For the text-containing cell, return its midpoint in [x, y] coordinate format. 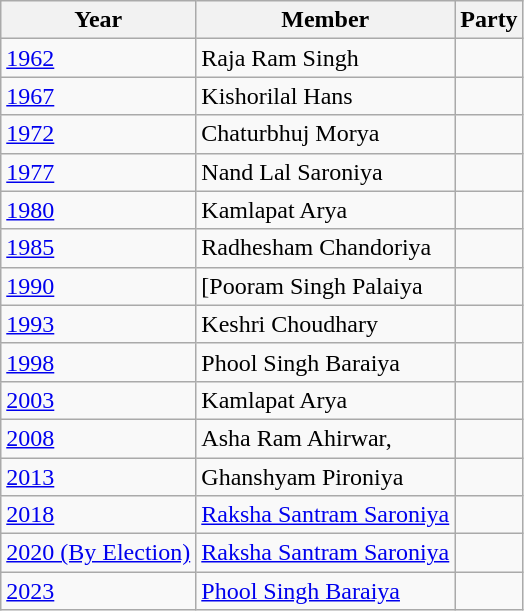
Year [98, 20]
2023 [98, 591]
[Pooram Singh Palaiya [326, 286]
Member [326, 20]
1972 [98, 134]
Ghanshyam Pironiya [326, 477]
Raja Ram Singh [326, 58]
Chaturbhuj Morya [326, 134]
1985 [98, 248]
Nand Lal Saroniya [326, 172]
Keshri Choudhary [326, 324]
1980 [98, 210]
2008 [98, 438]
1993 [98, 324]
2020 (By Election) [98, 553]
2003 [98, 400]
Kishorilal Hans [326, 96]
Party [489, 20]
Radhesham Chandoriya [326, 248]
2018 [98, 515]
1967 [98, 96]
1962 [98, 58]
1990 [98, 286]
1977 [98, 172]
Asha Ram Ahirwar, [326, 438]
1998 [98, 362]
2013 [98, 477]
